Detect which cell encompasses the target text, then output its [x, y] center coordinate. 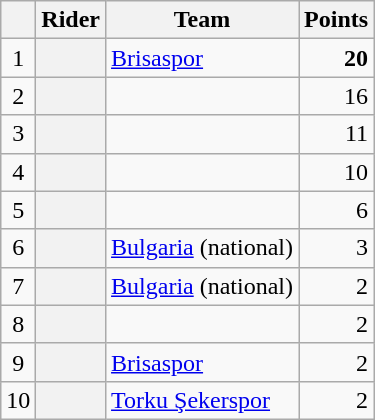
9 [18, 362]
Rider [71, 20]
11 [336, 134]
8 [18, 324]
20 [336, 58]
Points [336, 20]
Team [202, 20]
16 [336, 96]
7 [18, 286]
1 [18, 58]
Torku Şekerspor [202, 400]
4 [18, 172]
5 [18, 210]
